Provide the [x, y] coordinate of the cell's center where the given text is located.  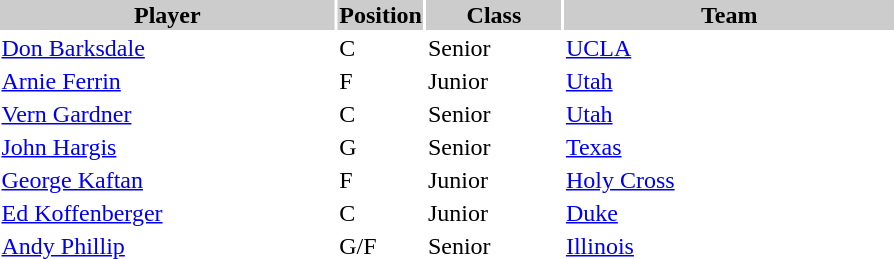
Class [494, 15]
George Kaftan [168, 180]
Holy Cross [729, 180]
Player [168, 15]
Texas [729, 147]
Arnie Ferrin [168, 81]
Duke [729, 213]
Position [381, 15]
Ed Koffenberger [168, 213]
Vern Gardner [168, 114]
G [381, 147]
Team [729, 15]
UCLA [729, 48]
Don Barksdale [168, 48]
John Hargis [168, 147]
